For the text-containing cell, return its midpoint in (X, Y) coordinate format. 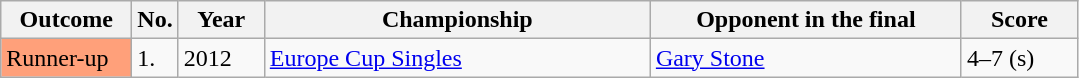
Opponent in the final (806, 20)
2012 (221, 58)
Europe Cup Singles (457, 58)
4–7 (s) (1019, 58)
Runner-up (66, 58)
Score (1019, 20)
Year (221, 20)
1. (155, 58)
Outcome (66, 20)
Championship (457, 20)
No. (155, 20)
Gary Stone (806, 58)
